Identify which cell holds the provided text, then report its [X, Y] central coordinate. 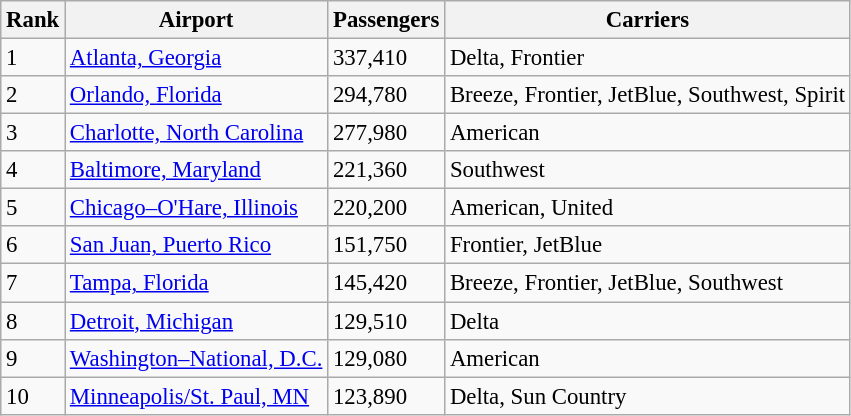
Delta, Sun Country [648, 396]
Chicago–O'Hare, Illinois [196, 208]
Southwest [648, 170]
294,780 [386, 95]
8 [33, 321]
3 [33, 133]
7 [33, 283]
Delta [648, 321]
277,980 [386, 133]
221,360 [386, 170]
Orlando, Florida [196, 95]
Tampa, Florida [196, 283]
Baltimore, Maryland [196, 170]
1 [33, 58]
6 [33, 245]
Washington–National, D.C. [196, 358]
220,200 [386, 208]
Minneapolis/St. Paul, MN [196, 396]
151,750 [386, 245]
5 [33, 208]
4 [33, 170]
Atlanta, Georgia [196, 58]
Breeze, Frontier, JetBlue, Southwest [648, 283]
Breeze, Frontier, JetBlue, Southwest, Spirit [648, 95]
Passengers [386, 20]
129,080 [386, 358]
123,890 [386, 396]
2 [33, 95]
Delta, Frontier [648, 58]
Rank [33, 20]
337,410 [386, 58]
10 [33, 396]
Airport [196, 20]
9 [33, 358]
American, United [648, 208]
Charlotte, North Carolina [196, 133]
Carriers [648, 20]
145,420 [386, 283]
Detroit, Michigan [196, 321]
129,510 [386, 321]
San Juan, Puerto Rico [196, 245]
Frontier, JetBlue [648, 245]
